Provide the (x, y) coordinate of the cell's center where the given text is located.  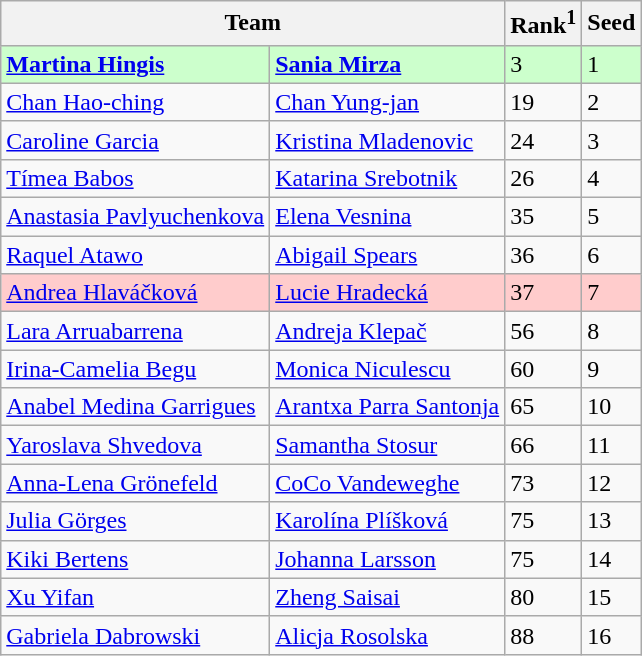
Arantxa Parra Santonja (388, 407)
13 (612, 521)
37 (544, 293)
Johanna Larsson (388, 559)
10 (612, 407)
36 (544, 255)
Karolína Plíšková (388, 521)
Raquel Atawo (136, 255)
Yaroslava Shvedova (136, 445)
Julia Görges (136, 521)
Katarina Srebotnik (388, 178)
Anastasia Pavlyuchenkova (136, 217)
35 (544, 217)
26 (544, 178)
Kristina Mladenovic (388, 140)
19 (544, 102)
5 (612, 217)
Tímea Babos (136, 178)
Samantha Stosur (388, 445)
Team (253, 24)
4 (612, 178)
16 (612, 635)
7 (612, 293)
8 (612, 331)
88 (544, 635)
12 (612, 483)
Sania Mirza (388, 64)
Irina-Camelia Begu (136, 369)
66 (544, 445)
14 (612, 559)
Lara Arruabarrena (136, 331)
Alicja Rosolska (388, 635)
Anabel Medina Garrigues (136, 407)
Xu Yifan (136, 597)
Elena Vesnina (388, 217)
60 (544, 369)
56 (544, 331)
24 (544, 140)
Seed (612, 24)
80 (544, 597)
Rank1 (544, 24)
11 (612, 445)
65 (544, 407)
Caroline Garcia (136, 140)
1 (612, 64)
73 (544, 483)
Monica Niculescu (388, 369)
2 (612, 102)
Chan Hao-ching (136, 102)
CoCo Vandeweghe (388, 483)
6 (612, 255)
Chan Yung-jan (388, 102)
15 (612, 597)
Anna-Lena Grönefeld (136, 483)
Lucie Hradecká (388, 293)
9 (612, 369)
Andreja Klepač (388, 331)
Gabriela Dabrowski (136, 635)
Andrea Hlaváčková (136, 293)
Martina Hingis (136, 64)
Kiki Bertens (136, 559)
Abigail Spears (388, 255)
Zheng Saisai (388, 597)
